Determine the [x, y] coordinate at the center of the cell enclosing the given text.  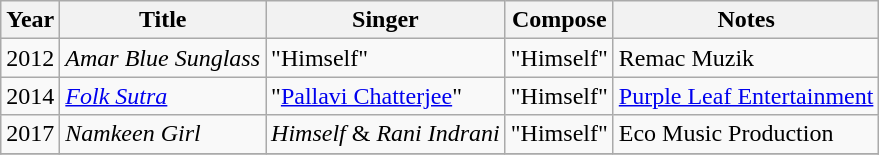
Amar Blue Sunglass [163, 58]
"Pallavi Chatterjee" [386, 96]
Year [30, 20]
Title [163, 20]
Folk Sutra [163, 96]
Singer [386, 20]
2017 [30, 134]
Himself & Rani Indrani [386, 134]
Notes [746, 20]
Purple Leaf Entertainment [746, 96]
Compose [559, 20]
Eco Music Production [746, 134]
Remac Muzik [746, 58]
2014 [30, 96]
Namkeen Girl [163, 134]
2012 [30, 58]
